Locate the cell with the specified text and output its [x, y] center coordinate. 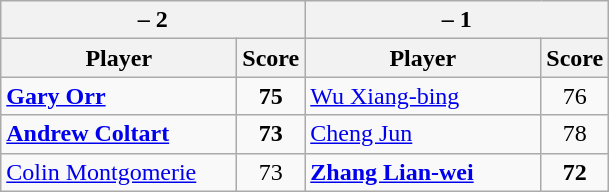
Zhang Lian-wei [423, 172]
– 1 [457, 20]
– 2 [153, 20]
Gary Orr [119, 96]
75 [271, 96]
78 [575, 134]
Andrew Coltart [119, 134]
72 [575, 172]
76 [575, 96]
Cheng Jun [423, 134]
Colin Montgomerie [119, 172]
Wu Xiang-bing [423, 96]
